Extract the [x, y] coordinate from the center of the cell holding the provided text.  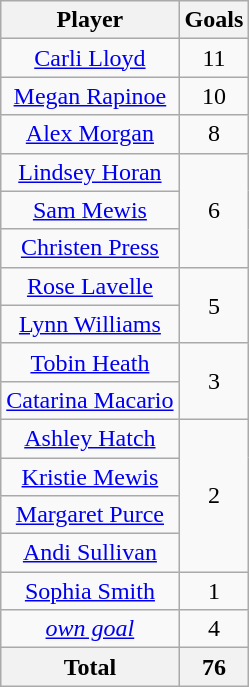
Andi Sullivan [90, 553]
Ashley Hatch [90, 438]
Lindsey Horan [90, 172]
2 [214, 495]
Sophia Smith [90, 591]
6 [214, 210]
5 [214, 305]
Catarina Macario [90, 400]
Lynn Williams [90, 324]
Goals [214, 20]
own goal [90, 629]
8 [214, 134]
1 [214, 591]
Rose Lavelle [90, 286]
Margaret Purce [90, 515]
10 [214, 96]
Alex Morgan [90, 134]
Kristie Mewis [90, 477]
Total [90, 667]
Tobin Heath [90, 362]
4 [214, 629]
Player [90, 20]
Carli Lloyd [90, 58]
76 [214, 667]
Sam Mewis [90, 210]
Christen Press [90, 248]
3 [214, 381]
Megan Rapinoe [90, 96]
11 [214, 58]
